Output the [x, y] coordinate of the center of the cell containing the given text.  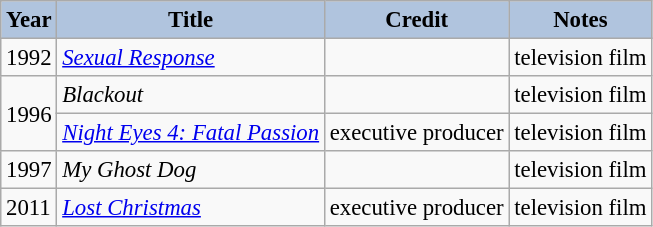
1996 [29, 114]
Title [191, 20]
Year [29, 20]
My Ghost Dog [191, 170]
Night Eyes 4: Fatal Passion [191, 133]
1992 [29, 58]
2011 [29, 208]
1997 [29, 170]
Blackout [191, 95]
Notes [580, 20]
Sexual Response [191, 58]
Credit [416, 20]
Lost Christmas [191, 208]
